Determine the [x, y] coordinate at the center of the cell enclosing the given text.  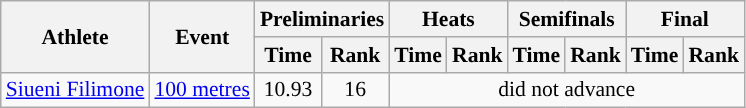
Heats [448, 19]
10.93 [288, 90]
Siueni Filimone [76, 90]
100 metres [202, 90]
Event [202, 36]
16 [355, 90]
Athlete [76, 36]
Semifinals [567, 19]
did not advance [566, 90]
Preliminaries [322, 19]
Final [685, 19]
